Return the [X, Y] coordinate for the center point of the cell that contains the specified text.  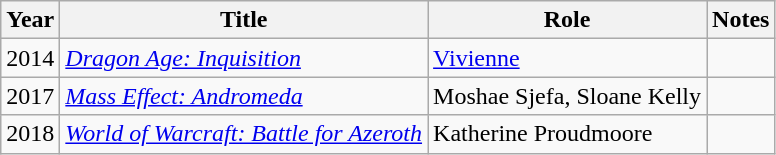
World of Warcraft: Battle for Azeroth [244, 134]
2018 [30, 134]
Moshae Sjefa, Sloane Kelly [568, 96]
Dragon Age: Inquisition [244, 58]
Mass Effect: Andromeda [244, 96]
2014 [30, 58]
Year [30, 20]
Notes [741, 20]
Katherine Proudmoore [568, 134]
2017 [30, 96]
Title [244, 20]
Vivienne [568, 58]
Role [568, 20]
